Return [X, Y] of the center of cell containing provided text 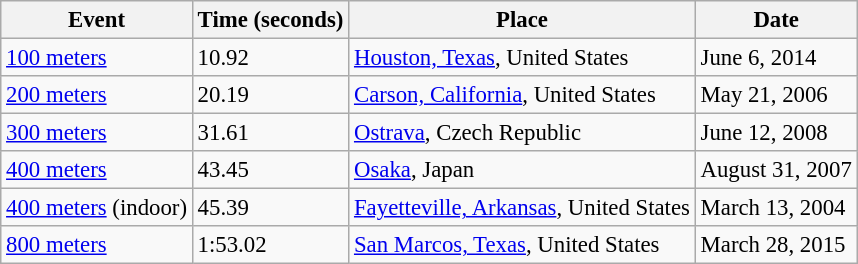
400 meters [97, 170]
300 meters [97, 133]
Houston, Texas, United States [522, 58]
1:53.02 [270, 245]
Date [776, 20]
10.92 [270, 58]
20.19 [270, 95]
Fayetteville, Arkansas, United States [522, 208]
800 meters [97, 245]
200 meters [97, 95]
June 6, 2014 [776, 58]
March 13, 2004 [776, 208]
31.61 [270, 133]
Osaka, Japan [522, 170]
March 28, 2015 [776, 245]
45.39 [270, 208]
Carson, California, United States [522, 95]
Place [522, 20]
San Marcos, Texas, United States [522, 245]
May 21, 2006 [776, 95]
Ostrava, Czech Republic [522, 133]
Time (seconds) [270, 20]
June 12, 2008 [776, 133]
100 meters [97, 58]
August 31, 2007 [776, 170]
Event [97, 20]
43.45 [270, 170]
400 meters (indoor) [97, 208]
